Determine the (X, Y) coordinate at the center of the cell enclosing the given text.  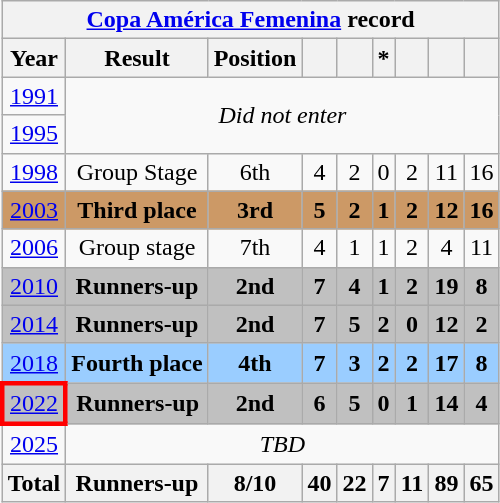
14 (446, 404)
65 (482, 483)
4th (255, 363)
17 (446, 363)
40 (320, 483)
2006 (34, 248)
89 (446, 483)
1991 (34, 96)
6th (255, 172)
TBD (282, 444)
Did not enter (282, 115)
8/10 (255, 483)
* (384, 58)
6 (320, 404)
Total (34, 483)
3 (354, 363)
Fourth place (137, 363)
1998 (34, 172)
Result (137, 58)
7th (255, 248)
2010 (34, 286)
3rd (255, 210)
2018 (34, 363)
2025 (34, 444)
Copa América Femenina record (250, 20)
Third place (137, 210)
2014 (34, 324)
2003 (34, 210)
Year (34, 58)
22 (354, 483)
Group Stage (137, 172)
Group stage (137, 248)
Position (255, 58)
2022 (34, 404)
1995 (34, 134)
19 (446, 286)
